Determine the (x, y) coordinate at the center of the cell enclosing the given text.  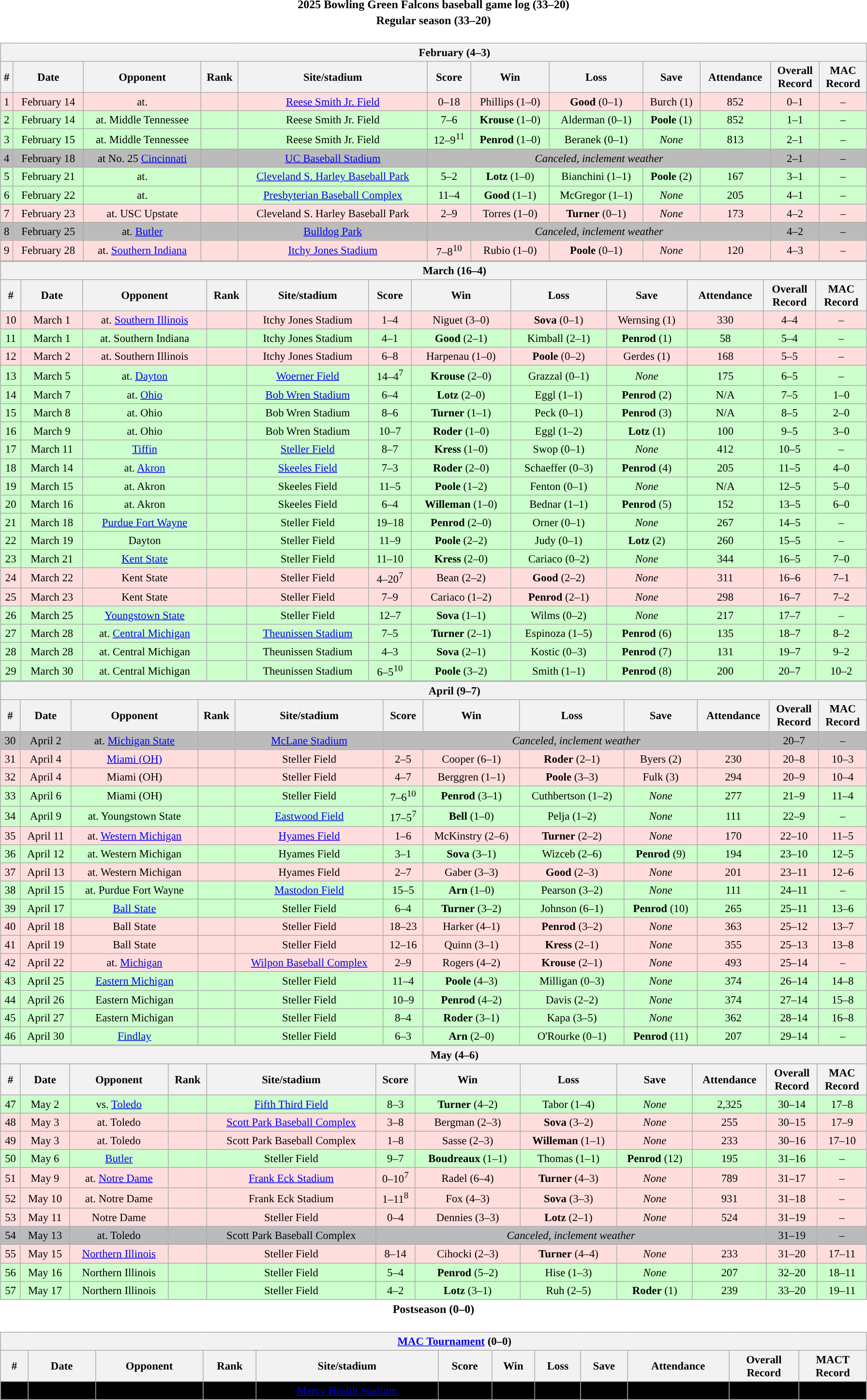
Smith (1–1) (558, 671)
344 (725, 559)
Harker (4–1) (471, 927)
May 6 (45, 1159)
Hise (1–3) (569, 1272)
Woerner Field (308, 375)
4–207 (390, 578)
Milligan (0–3) (572, 981)
355 (733, 945)
Phillips (1–0) (510, 102)
April (9–7) (433, 691)
4–4 (790, 320)
11 (11, 338)
13–7 (843, 927)
1–1 (795, 120)
Kapa (3–5) (572, 1017)
Penrod (6) (646, 634)
Krouse (1–0) (510, 120)
9–5 (790, 431)
18–23 (403, 927)
Thomas (1–1) (569, 1159)
Sova (3–1) (471, 854)
Good (0–1) (596, 102)
30–16 (792, 1140)
Roder (3–1) (471, 1017)
32 (11, 777)
17–7 (790, 615)
37 (11, 872)
20 (11, 504)
Good (1–1) (510, 195)
6–0 (841, 504)
1–0 (841, 395)
267 (725, 522)
45 (11, 1017)
Orner (0–1) (558, 522)
Lotz (1) (646, 431)
Cuthbertson (1–2) (572, 796)
26 (11, 615)
April 9 (45, 816)
Peck (0–1) (558, 413)
29–14 (794, 1036)
31–20 (792, 1254)
50 (11, 1159)
39 (11, 909)
20–8 (794, 759)
May 11 (45, 1218)
Good (2–3) (572, 872)
Roder (1) (655, 1290)
Bianchini (1–1) (596, 177)
20–9 (794, 777)
Poole (0–2) (558, 356)
May 9 (45, 1178)
Mercy Health Stadium (347, 1390)
Sova (2–1) (462, 652)
Penrod (3–1) (471, 796)
12–16 (403, 945)
March 16 (52, 504)
931 (730, 1198)
March 22 (52, 578)
8–2 (841, 634)
18 (11, 468)
No. 5 Toledo (149, 1390)
24–11 (794, 890)
February 25 (48, 231)
33 (11, 796)
15 (11, 413)
March 11 (52, 449)
13 (11, 375)
6–3 (403, 1036)
24 (11, 578)
March 19 (52, 540)
Turner (0–1) (596, 213)
Arn (2–0) (471, 1036)
March 15 (52, 486)
173 (735, 213)
March 2 (52, 356)
Sova (1–1) (462, 615)
Dennies (3–3) (467, 1218)
Bean (2–2) (462, 578)
8–14 (395, 1254)
Pearson (3–2) (572, 890)
3–0 (841, 431)
52 (11, 1198)
7–1 (841, 578)
Berggren (1–1) (471, 777)
Rogers (4–2) (471, 963)
5–2 (449, 177)
Penrod (4) (646, 468)
Johnson (6–1) (572, 909)
10 (11, 320)
11–9 (390, 540)
May 13 (45, 1236)
Kress (1–0) (462, 449)
Butler (119, 1159)
Willeman (1–0) (462, 504)
Poole (1–2) (462, 486)
Alderman (0–1) (596, 120)
47 (11, 1104)
Lotz (2–0) (462, 395)
230 (733, 759)
25–14 (794, 963)
April 30 (45, 1036)
789 (730, 1178)
Notre Dame (119, 1218)
16–7 (790, 597)
19–7 (790, 652)
40 (11, 927)
Judy (0–1) (558, 540)
Penrod (5–2) (467, 1272)
0–1 (795, 102)
May 17 (45, 1290)
167 (735, 177)
Bell (1–0) (471, 816)
17–57 (403, 816)
260 (725, 540)
Lotz (3–1) (467, 1290)
5–0 (841, 486)
Penrod (2–1) (558, 597)
13–8 (843, 945)
10–2 (841, 671)
vs. Toledo (119, 1104)
13–6 (843, 909)
May 21 (62, 1390)
Eggl (1–2) (558, 431)
April 17 (45, 909)
10–3 (843, 759)
14–47 (390, 375)
1–118 (395, 1198)
Roder (1–0) (462, 431)
February 21 (48, 177)
Poole (3–3) (572, 777)
Quinn (3–1) (471, 945)
at. Michigan (135, 963)
April 11 (45, 836)
363 (733, 927)
29 (11, 671)
12–6 (843, 872)
Poole (2–2) (462, 540)
30–14 (792, 1104)
Presbyterian Baseball Complex (333, 195)
10–7 (390, 431)
May 2 (45, 1104)
2,325 (730, 1104)
Torres (1–0) (510, 213)
25–11 (794, 909)
57 (11, 1290)
31–18 (792, 1198)
Penrod (3–2) (572, 927)
Fulk (3) (661, 777)
Penrod (10) (661, 909)
Youngstown State (145, 615)
UC Baseball Stadium (333, 159)
7–0 (841, 559)
49 (11, 1140)
at. Butler (142, 231)
Fox (4–3) (467, 1198)
25–13 (794, 945)
51 (11, 1178)
524 (730, 1218)
8–7 (390, 449)
Ruh (2–5) (569, 1290)
Eggl (1–1) (558, 395)
Bednar (1–1) (558, 504)
17 (11, 449)
265 (733, 909)
Krouse (2–0) (462, 375)
February (4–3) (433, 52)
1–8 (395, 1140)
at. Youngstown State (135, 816)
Turner (4–4) (569, 1254)
Gaber (3–3) (471, 872)
Penrod (4–2) (471, 1000)
14–8 (843, 981)
16–5 (790, 559)
Kress (2–1) (572, 945)
Harpenau (1–0) (462, 356)
Purdue Fort Wayne (145, 522)
March 23 (52, 597)
23 (11, 559)
30–15 (792, 1122)
April 2 (45, 740)
30 (11, 740)
217 (725, 615)
17–8 (842, 1104)
33–20 (792, 1290)
8–3 (395, 1104)
Sasse (2–3) (467, 1140)
7 (7, 213)
Fifth Third Field (291, 1104)
Penrod (2) (646, 395)
0–4 (395, 1218)
34 (11, 816)
31–17 (792, 1178)
MACTRecord (833, 1366)
239 (730, 1290)
Poole (2) (671, 177)
March (16–4) (433, 270)
54 (11, 1236)
Tiffin (145, 449)
56 (11, 1272)
19 (11, 486)
14–5 (790, 522)
28–14 (794, 1017)
Penrod (5) (646, 504)
Davis (2–2) (572, 1000)
294 (733, 777)
Turner (1–1) (462, 413)
15–8 (843, 1000)
April 13 (45, 872)
Roder (2–1) (572, 759)
19–11 (842, 1290)
7–810 (449, 251)
May 16 (45, 1272)
Penrod (7) (646, 652)
9–7 (395, 1159)
February 15 (48, 139)
27–14 (794, 1000)
10–5 (790, 449)
200 (725, 671)
12 (11, 356)
5–5 (790, 356)
Penrod (1–0) (510, 139)
26–14 (794, 981)
31 (11, 759)
6 (7, 195)
4–0 (841, 468)
3 (7, 139)
April 6 (45, 796)
25 (11, 597)
6–8 (390, 356)
Schaeffer (0–3) (558, 468)
813 (735, 139)
Findlay (135, 1036)
22–10 (794, 836)
12–7 (390, 615)
412 (725, 449)
Pelja (1–2) (572, 816)
18–11 (842, 1272)
Burch (1) (671, 102)
March 21 (52, 559)
362 (733, 1017)
Penrod (12) (655, 1159)
April 12 (45, 854)
Turner (2–1) (462, 634)
131 (725, 652)
17–9 (842, 1122)
8 (7, 231)
Turner (2–2) (572, 836)
April 22 (45, 963)
7–9 (390, 597)
Sova (3–3) (569, 1198)
41 (11, 945)
Eastwood Field (309, 816)
Good (2–1) (462, 338)
March 14 (52, 468)
44 (11, 1000)
Grazzal (0–1) (558, 375)
March 8 (52, 413)
2–0 (841, 413)
195 (730, 1159)
Lotz (1–0) (510, 177)
175 (725, 375)
Boudreaux (1–1) (467, 1159)
Kostic (0–3) (558, 652)
311 (725, 578)
21–9 (794, 796)
March 30 (52, 671)
Poole (3–2) (462, 671)
31–16 (792, 1159)
10–4 (843, 777)
17–11 (842, 1254)
McKinstry (2–6) (471, 836)
February 22 (48, 195)
6–5 (790, 375)
7–6 (449, 120)
at. Michigan State (135, 740)
5 (7, 177)
March 5 (52, 375)
168 (725, 356)
Byers (2) (661, 759)
Poole (4–3) (471, 981)
14 (11, 395)
February 28 (48, 251)
Kress (2–0) (462, 559)
Penrod (1) (646, 338)
100 (725, 431)
Poole (1) (671, 120)
at No. 25 Cincinnati (142, 159)
0–107 (395, 1178)
Bergman (2–3) (467, 1122)
at. Dayton (145, 375)
April 25 (45, 981)
2 (7, 120)
Turner (3–2) (471, 909)
March 9 (52, 431)
Sova (0–1) (558, 320)
298 (725, 597)
February 18 (48, 159)
23–11 (794, 872)
17–10 (842, 1140)
Mastodon Field (309, 890)
38 (11, 890)
Good (2–2) (558, 578)
11–10 (390, 559)
April 19 (45, 945)
Willeman (1–1) (569, 1140)
3–8 (395, 1122)
8–5 (790, 413)
Penrod (3) (646, 413)
32–20 (792, 1272)
22 (11, 540)
May 15 (45, 1254)
1–6 (403, 836)
16 (11, 431)
May (4–6) (433, 1055)
27 (11, 634)
7–610 (403, 796)
Wizceb (2–6) (572, 854)
18–7 (790, 634)
135 (725, 634)
Niguet (3–0) (462, 320)
April 15 (45, 890)
Poole (0–1) (596, 251)
Arn (1–0) (471, 890)
April 26 (45, 1000)
0–18 (449, 102)
McGregor (1–1) (596, 195)
McLane Stadium (309, 740)
Turner (4–2) (467, 1104)
53 (11, 1218)
55 (11, 1254)
Penrod (8) (646, 671)
Roder (2–0) (462, 468)
4–7 (403, 777)
152 (725, 504)
Turner (4–3) (569, 1178)
MAC Tournament (0–0) (433, 1341)
12–911 (449, 139)
O'Rourke (0–1) (572, 1036)
Wilpon Baseball Complex (309, 963)
10–9 (403, 1000)
255 (730, 1122)
April 27 (45, 1017)
48 (11, 1122)
Lotz (2–1) (569, 1218)
35 (11, 836)
Dayton (145, 540)
13–5 (790, 504)
46 (11, 1036)
120 (735, 251)
Radel (6–4) (467, 1178)
Penrod (2–0) (462, 522)
277 (733, 796)
February 23 (48, 213)
9 (7, 251)
March 25 (52, 615)
Sova (3–2) (569, 1122)
22–9 (794, 816)
at. Purdue Fort Wayne (135, 890)
Cariaco (0–2) (558, 559)
194 (733, 854)
Wilms (0–2) (558, 615)
2–7 (403, 872)
170 (733, 836)
19–18 (390, 522)
May 10 (45, 1198)
April 18 (45, 927)
330 (725, 320)
36 (11, 854)
Kimball (2–1) (558, 338)
Fenton (0–1) (558, 486)
6–510 (390, 671)
Rubio (1–0) (510, 251)
7–2 (841, 597)
8–4 (403, 1017)
Beranek (0–1) (596, 139)
1 (7, 102)
493 (733, 963)
March 7 (52, 395)
Wernsing (1) (646, 320)
1–4 (390, 320)
21 (11, 522)
16–8 (843, 1017)
2–5 (403, 759)
Swop (0–1) (558, 449)
9–2 (841, 652)
Cihocki (2–3) (467, 1254)
Penrod (9) (661, 854)
25–12 (794, 927)
16–6 (790, 578)
Cooper (6–1) (471, 759)
Lotz (2) (646, 540)
March 18 (52, 522)
Gerdes (1) (646, 356)
28 (11, 652)
8–6 (390, 413)
Tabor (1–4) (569, 1104)
Bulldog Park (333, 231)
201 (733, 872)
42 (11, 963)
Krouse (2–1) (572, 963)
Espinoza (1–5) (558, 634)
at. USC Upstate (142, 213)
43 (11, 981)
Penrod (11) (661, 1036)
23–10 (794, 854)
Cariaco (1–2) (462, 597)
7–3 (390, 468)
